Capture the cell that displays the provided text and extract its (X, Y) central coordinate. 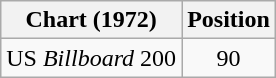
90 (229, 58)
Position (229, 20)
US Billboard 200 (92, 58)
Chart (1972) (92, 20)
